Capture the cell that displays the provided text and extract its [X, Y] central coordinate. 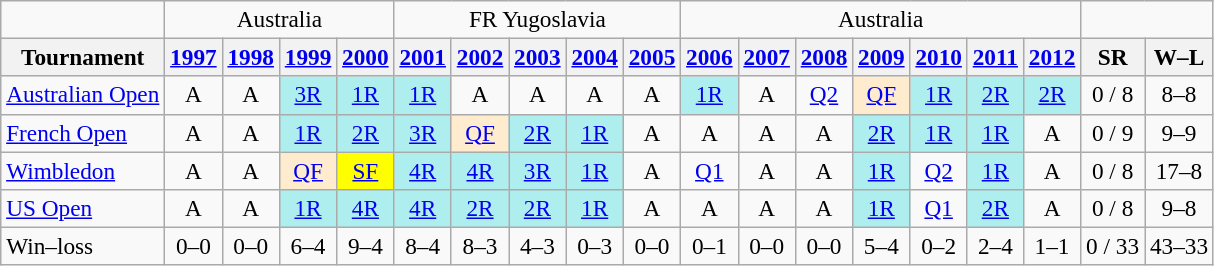
1997 [194, 57]
0 / 9 [1113, 133]
6–4 [308, 246]
Win–loss [83, 246]
2008 [824, 57]
8–8 [1178, 95]
2001 [422, 57]
1998 [250, 57]
0–2 [938, 246]
French Open [83, 133]
0 / 33 [1113, 246]
2010 [938, 57]
4–3 [538, 246]
9–9 [1178, 133]
0–3 [594, 246]
2004 [594, 57]
2006 [710, 57]
9–4 [366, 246]
SF [366, 170]
FR Yugoslavia [538, 19]
8–3 [480, 246]
8–4 [422, 246]
5–4 [882, 246]
1999 [308, 57]
43–33 [1178, 246]
US Open [83, 208]
Wimbledon [83, 170]
2011 [995, 57]
2003 [538, 57]
17–8 [1178, 170]
2000 [366, 57]
Australian Open [83, 95]
2–4 [995, 246]
2005 [652, 57]
2009 [882, 57]
2012 [1052, 57]
SR [1113, 57]
1–1 [1052, 246]
9–8 [1178, 208]
2002 [480, 57]
W–L [1178, 57]
Tournament [83, 57]
2007 [766, 57]
0–1 [710, 246]
